For the text-containing cell, return its midpoint in [x, y] coordinate format. 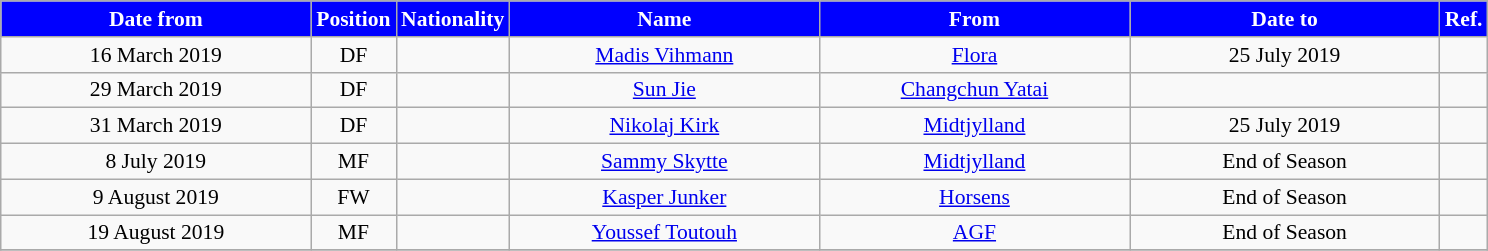
16 March 2019 [156, 55]
Nikolaj Kirk [664, 126]
Flora [974, 55]
AGF [974, 233]
Changchun Yatai [974, 90]
29 March 2019 [156, 90]
Horsens [974, 197]
Position [354, 19]
FW [354, 197]
9 August 2019 [156, 197]
19 August 2019 [156, 233]
8 July 2019 [156, 162]
From [974, 19]
Madis Vihmann [664, 55]
Name [664, 19]
Date from [156, 19]
Kasper Junker [664, 197]
31 March 2019 [156, 126]
Ref. [1464, 19]
Youssef Toutouh [664, 233]
Date to [1285, 19]
Sammy Skytte [664, 162]
Nationality [452, 19]
Sun Jie [664, 90]
